From the cell containing the given text, extract its center point as (X, Y) coordinate. 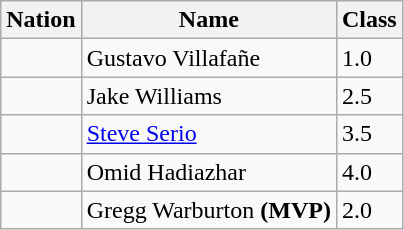
Gustavo Villafañe (208, 58)
Nation (41, 20)
Omid Hadiazhar (208, 172)
2.0 (369, 210)
Class (369, 20)
Name (208, 20)
3.5 (369, 134)
2.5 (369, 96)
Steve Serio (208, 134)
Jake Williams (208, 96)
1.0 (369, 58)
Gregg Warburton (MVP) (208, 210)
4.0 (369, 172)
